Find where the given text appears and provide that cell's center as (X, Y) coordinate. 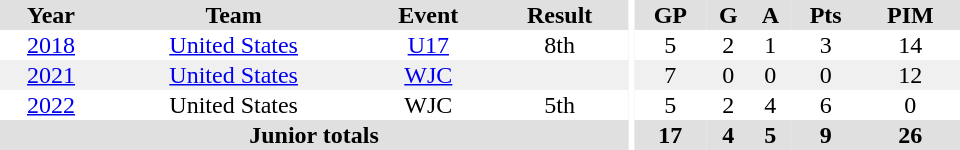
3 (826, 45)
GP (670, 15)
26 (910, 135)
Junior totals (314, 135)
Event (428, 15)
8th (560, 45)
U17 (428, 45)
G (728, 15)
Result (560, 15)
Year (51, 15)
Pts (826, 15)
2021 (51, 75)
17 (670, 135)
2018 (51, 45)
6 (826, 105)
1 (770, 45)
Team (234, 15)
14 (910, 45)
A (770, 15)
5th (560, 105)
7 (670, 75)
9 (826, 135)
PIM (910, 15)
2022 (51, 105)
12 (910, 75)
